Return the [X, Y] coordinate for the center point of the cell that contains the specified text.  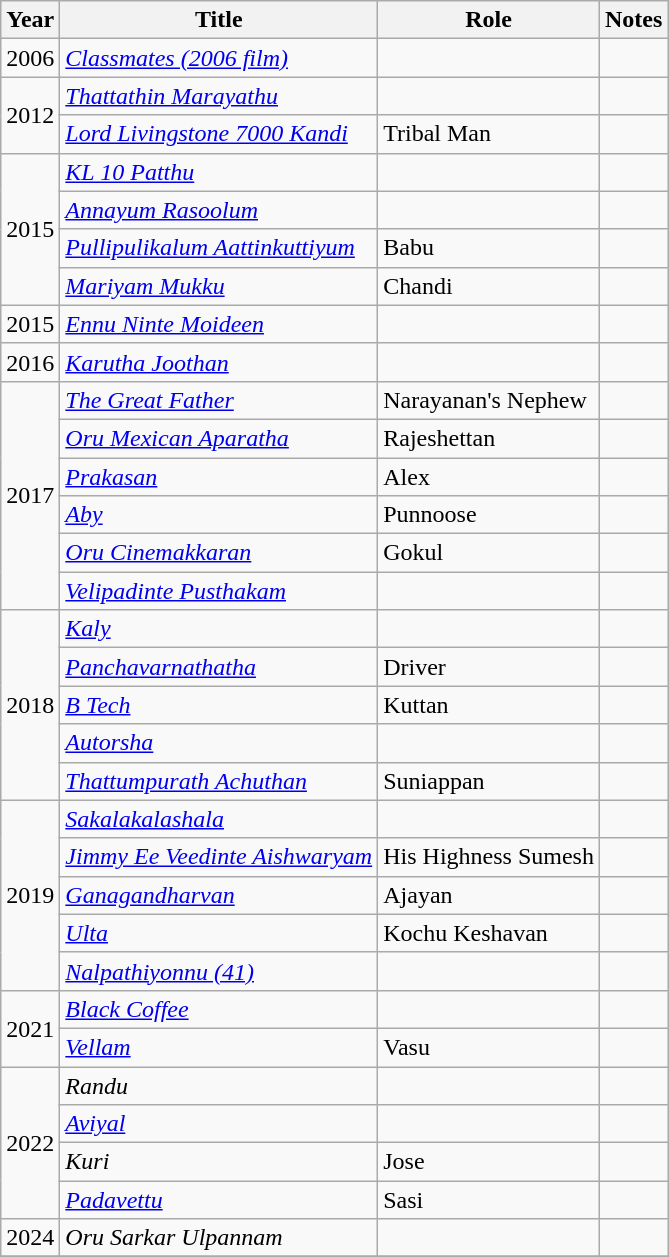
2018 [30, 705]
Pullipulikalum Aattinkuttiyum [219, 248]
Vasu [489, 1047]
Oru Cinemakkaran [219, 553]
Punnoose [489, 515]
Aby [219, 515]
2019 [30, 895]
Ganagandharvan [219, 895]
His Highness Sumesh [489, 857]
Narayanan's Nephew [489, 400]
Driver [489, 667]
Title [219, 20]
Annayum Rasoolum [219, 210]
Rajeshettan [489, 438]
Lord Livingstone 7000 Kandi [219, 134]
2024 [30, 1238]
Prakasan [219, 477]
KL 10 Patthu [219, 172]
Ennu Ninte Moideen [219, 324]
Thattumpurath Achuthan [219, 781]
Thattathin Marayathu [219, 96]
2022 [30, 1142]
Oru Sarkar Ulpannam [219, 1238]
Aviyal [219, 1124]
Ajayan [489, 895]
Notes [633, 20]
Alex [489, 477]
Gokul [489, 553]
Kochu Keshavan [489, 933]
Mariyam Mukku [219, 286]
Autorsha [219, 743]
Padavettu [219, 1200]
Kaly [219, 629]
Ulta [219, 933]
Vellam [219, 1047]
Jose [489, 1162]
Oru Mexican Aparatha [219, 438]
2006 [30, 58]
Velipadinte Pusthakam [219, 591]
Classmates (2006 film) [219, 58]
Jimmy Ee Veedinte Aishwaryam [219, 857]
Tribal Man [489, 134]
Karutha Joothan [219, 362]
Year [30, 20]
2016 [30, 362]
Kuri [219, 1162]
Black Coffee [219, 1009]
B Tech [219, 705]
2012 [30, 115]
Babu [489, 248]
Panchavarnathatha [219, 667]
The Great Father [219, 400]
2017 [30, 495]
Randu [219, 1085]
2021 [30, 1028]
Sakalakalashala [219, 819]
Nalpathiyonnu (41) [219, 971]
Suniappan [489, 781]
Role [489, 20]
Chandi [489, 286]
Sasi [489, 1200]
Kuttan [489, 705]
